Provide the (X, Y) coordinate of the cell's center where the given text is located.  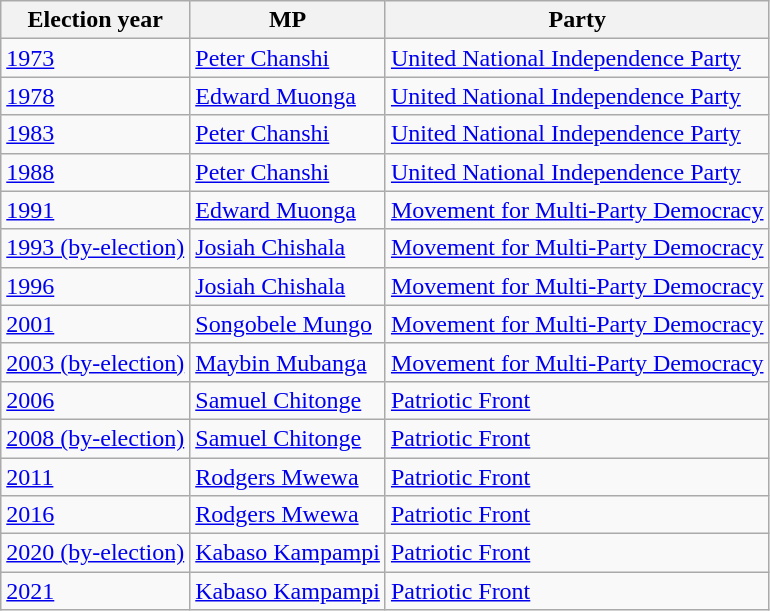
2020 (by-election) (96, 553)
1993 (by-election) (96, 248)
Maybin Mubanga (288, 362)
Election year (96, 20)
1978 (96, 96)
Party (577, 20)
2008 (by-election) (96, 438)
1991 (96, 210)
2021 (96, 591)
2016 (96, 515)
1996 (96, 286)
2011 (96, 477)
MP (288, 20)
1988 (96, 172)
2006 (96, 400)
1983 (96, 134)
1973 (96, 58)
2003 (by-election) (96, 362)
2001 (96, 324)
Songobele Mungo (288, 324)
